Output the [X, Y] coordinate of the center of the cell containing the given text.  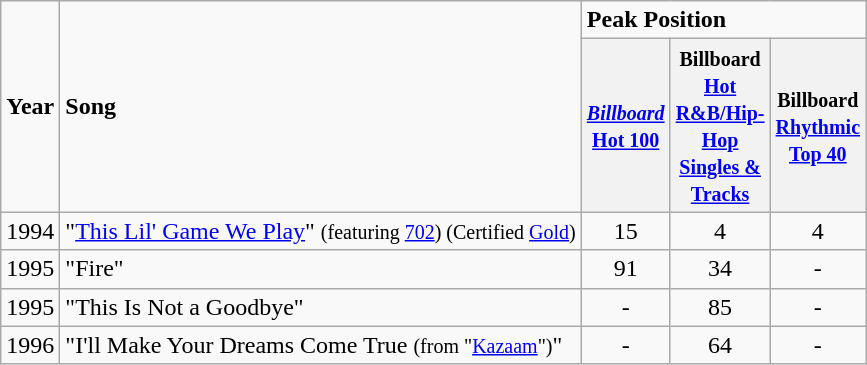
Billboard Hot R&B/Hip-Hop Singles & Tracks [720, 126]
"Fire" [320, 269]
1994 [30, 231]
91 [626, 269]
34 [720, 269]
Peak Position [723, 20]
"This Is Not a Goodbye" [320, 307]
Billboard Hot 100 [626, 126]
1996 [30, 345]
"I'll Make Your Dreams Come True (from "Kazaam")" [320, 345]
85 [720, 307]
Song [320, 106]
64 [720, 345]
"This Lil' Game We Play" (featuring 702) (Certified Gold) [320, 231]
15 [626, 231]
Year [30, 106]
Billboard Rhythmic Top 40 [818, 126]
